Search for the cell housing the specified text and yield its [x, y] center coordinate. 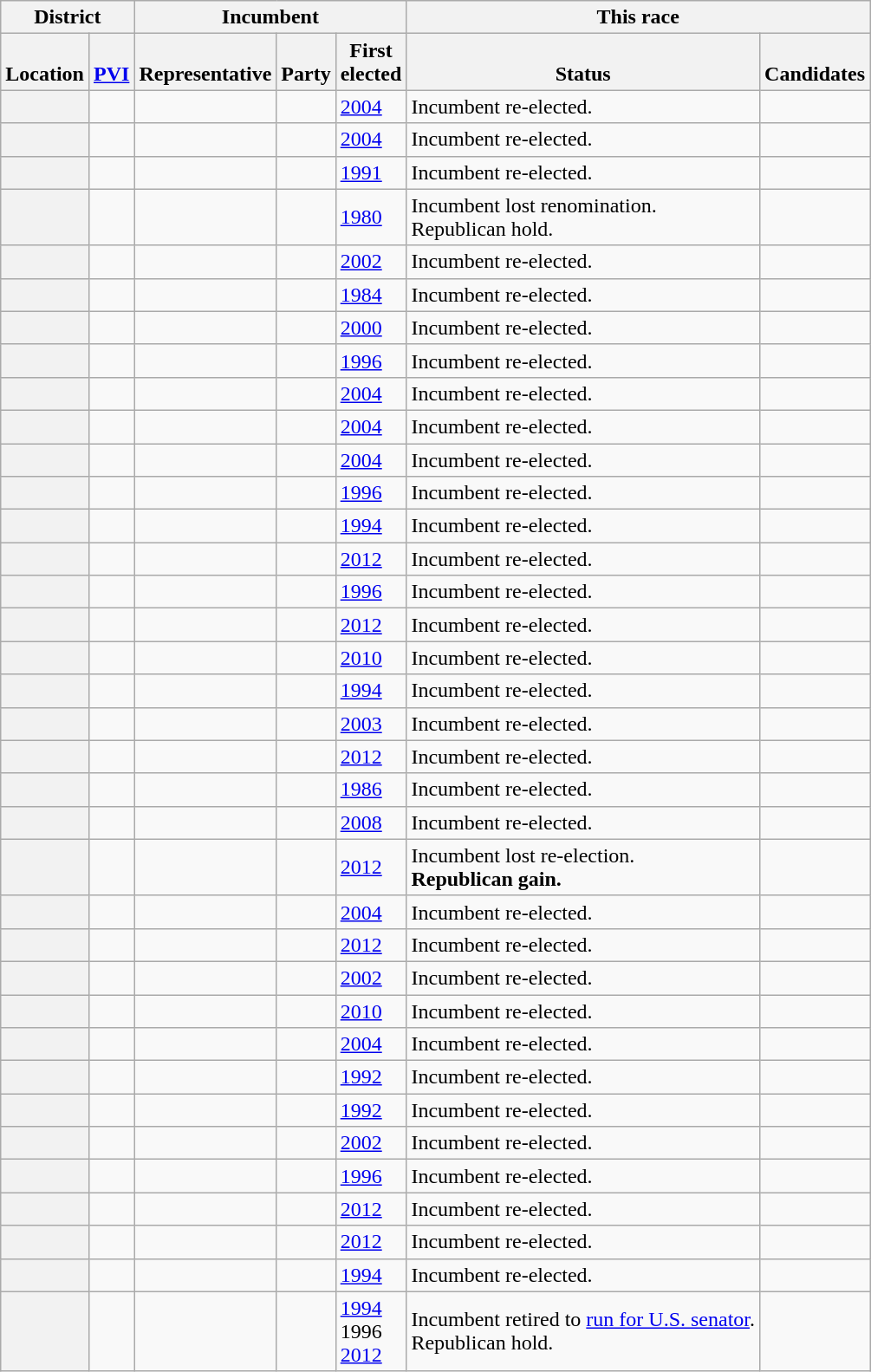
Representative [205, 62]
1980 [371, 217]
District [68, 17]
1984 [371, 295]
2000 [371, 328]
Incumbent lost renomination.Republican hold. [583, 217]
PVI [111, 62]
Incumbent lost re-election.Republican gain. [583, 867]
2003 [371, 724]
Location [45, 62]
Incumbent [270, 17]
1986 [371, 790]
Party [306, 62]
2008 [371, 823]
19941996 2012 [371, 1331]
This race [638, 17]
Status [583, 62]
1991 [371, 172]
Firstelected [371, 62]
Candidates [815, 62]
Incumbent retired to run for U.S. senator.Republican hold. [583, 1331]
